Locate the cell with the specified text and output its (x, y) center coordinate. 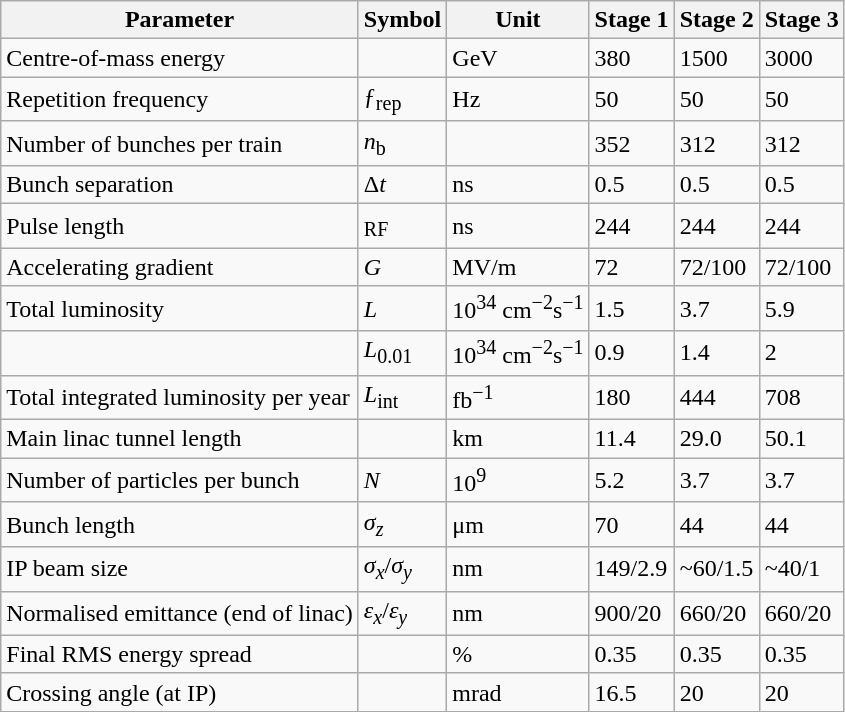
16.5 (632, 692)
5.9 (802, 308)
km (518, 439)
Centre-of-mass energy (180, 58)
ƒrep (402, 99)
εx/εy (402, 613)
GeV (518, 58)
Accelerating gradient (180, 267)
Normalised emittance (end of linac) (180, 613)
Final RMS energy spread (180, 654)
Main linac tunnel length (180, 439)
nb (402, 143)
1.5 (632, 308)
5.2 (632, 480)
L (402, 308)
1500 (716, 58)
~60/1.5 (716, 569)
Number of particles per bunch (180, 480)
Unit (518, 20)
L0.01 (402, 354)
Stage 1 (632, 20)
900/20 (632, 613)
180 (632, 398)
50.1 (802, 439)
Bunch length (180, 524)
72 (632, 267)
N (402, 480)
Stage 3 (802, 20)
RF (402, 226)
149/2.9 (632, 569)
Pulse length (180, 226)
2 (802, 354)
Hz (518, 99)
% (518, 654)
380 (632, 58)
fb−1 (518, 398)
0.9 (632, 354)
708 (802, 398)
70 (632, 524)
G (402, 267)
Number of bunches per train (180, 143)
Bunch separation (180, 185)
Crossing angle (at IP) (180, 692)
Repetition frequency (180, 99)
Lint (402, 398)
1.4 (716, 354)
29.0 (716, 439)
mrad (518, 692)
~40/1 (802, 569)
352 (632, 143)
444 (716, 398)
σz (402, 524)
Parameter (180, 20)
Stage 2 (716, 20)
Symbol (402, 20)
IP beam size (180, 569)
109 (518, 480)
Δt (402, 185)
Total luminosity (180, 308)
σx/σy (402, 569)
MV/m (518, 267)
11.4 (632, 439)
3000 (802, 58)
Total integrated luminosity per year (180, 398)
μm (518, 524)
